Output the (X, Y) coordinate of the center of the cell containing the given text.  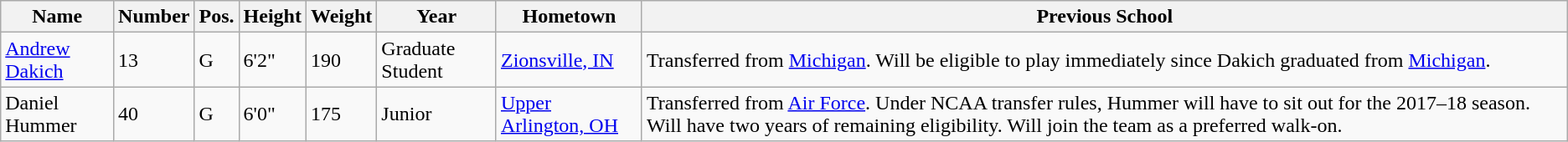
40 (154, 114)
Daniel Hummer (57, 114)
6'2" (272, 60)
Junior (437, 114)
Zionsville, IN (569, 60)
Weight (341, 17)
Upper Arlington, OH (569, 114)
175 (341, 114)
Number (154, 17)
Hometown (569, 17)
Graduate Student (437, 60)
Previous School (1104, 17)
Pos. (216, 17)
Transferred from Michigan. Will be eligible to play immediately since Dakich graduated from Michigan. (1104, 60)
Andrew Dakich (57, 60)
190 (341, 60)
13 (154, 60)
6'0" (272, 114)
Name (57, 17)
Height (272, 17)
Year (437, 17)
